Extract the [x, y] coordinate from the center of the cell holding the provided text.  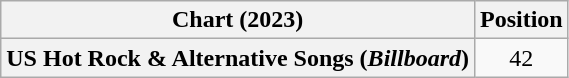
Position [521, 20]
Chart (2023) [238, 20]
US Hot Rock & Alternative Songs (Billboard) [238, 58]
42 [521, 58]
